Determine the [X, Y] coordinate at the center of the cell enclosing the given text.  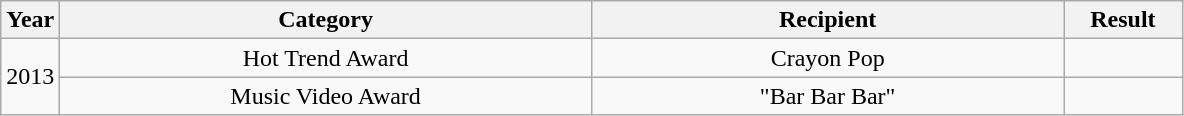
Hot Trend Award [326, 58]
Category [326, 20]
Recipient [827, 20]
2013 [30, 77]
"Bar Bar Bar" [827, 96]
Music Video Award [326, 96]
Crayon Pop [827, 58]
Result [1123, 20]
Year [30, 20]
